Pinpoint the cell where the given text exists, returning its [X, Y] midpoint coordinate. 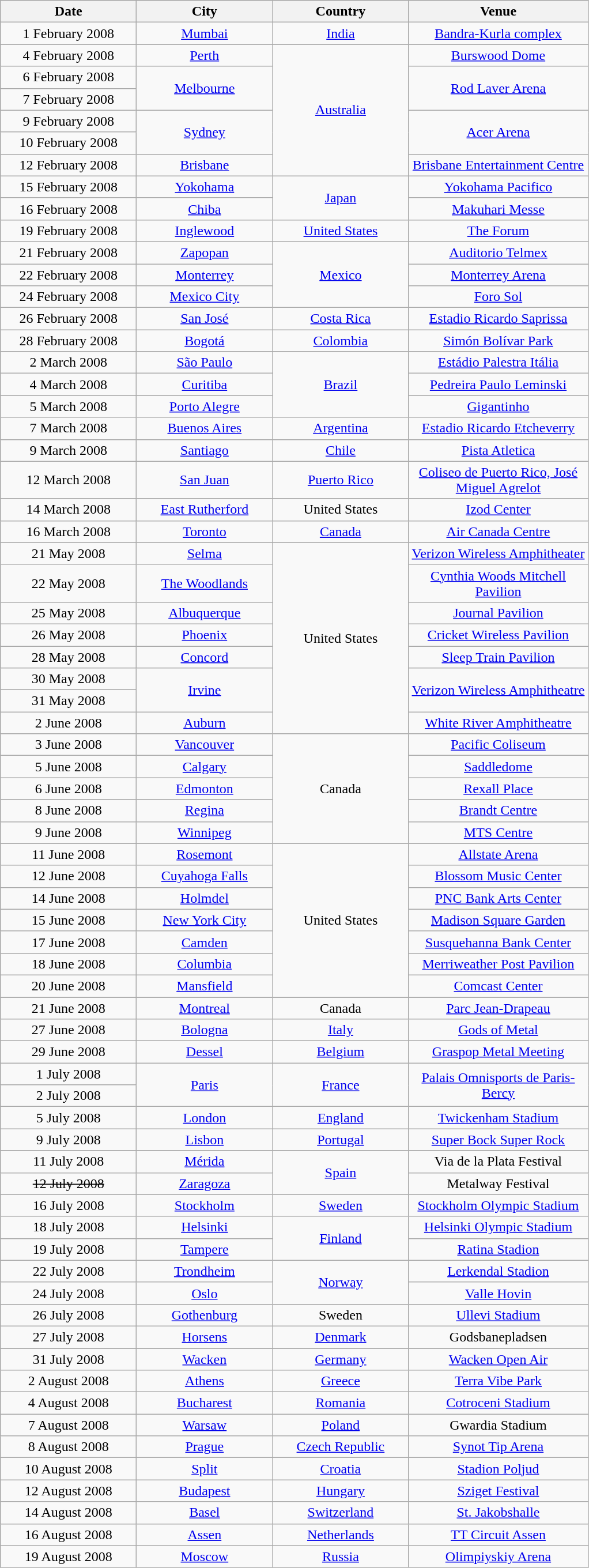
22 July 2008 [69, 1271]
Italy [341, 1030]
Godsbanepladsen [498, 1337]
8 June 2008 [69, 811]
Brandt Centre [498, 811]
27 June 2008 [69, 1030]
7 February 2008 [69, 99]
City [205, 12]
26 February 2008 [69, 319]
5 March 2008 [69, 406]
Wacken [205, 1359]
Pedreira Paulo Leminski [498, 385]
Phoenix [205, 635]
Terra Vibe Park [498, 1381]
Graspop Metal Meeting [498, 1052]
9 June 2008 [69, 832]
5 July 2008 [69, 1118]
Denmark [341, 1337]
Irvine [205, 690]
Gothenburg [205, 1315]
19 July 2008 [69, 1249]
4 August 2008 [69, 1403]
10 February 2008 [69, 143]
Metalway Festival [498, 1183]
Cynthia Woods Mitchell Pavilion [498, 583]
11 July 2008 [69, 1162]
Hungary [341, 1491]
Gods of Metal [498, 1030]
Melbourne [205, 88]
16 February 2008 [69, 209]
1 July 2008 [69, 1074]
Mexico City [205, 297]
Twickenham Stadium [498, 1118]
Pacific Coliseum [498, 745]
Sydney [205, 132]
Zapopan [205, 252]
East Rutherford [205, 510]
Helsinki [205, 1227]
London [205, 1118]
Holmdel [205, 898]
Yokohama Pacifico [498, 187]
Synot Tip Arena [498, 1447]
Assen [205, 1535]
Venue [498, 12]
21 February 2008 [69, 252]
Prague [205, 1447]
5 June 2008 [69, 767]
Porto Alegre [205, 406]
Blossom Music Center [498, 876]
Chiba [205, 209]
Helsinki Olympic Stadium [498, 1227]
Edmonton [205, 789]
11 June 2008 [69, 854]
France [341, 1085]
PNC Bank Arts Center [498, 898]
22 May 2008 [69, 583]
Mexico [341, 274]
19 August 2008 [69, 1556]
Perth [205, 55]
Rosemont [205, 854]
Argentina [341, 428]
Monterrey Arena [498, 275]
12 June 2008 [69, 876]
7 August 2008 [69, 1425]
Stockholm [205, 1205]
Zaragoza [205, 1183]
Buenos Aires [205, 428]
Simón Bolívar Park [498, 341]
Switzerland [341, 1513]
Greece [341, 1381]
Allstate Arena [498, 854]
Toronto [205, 532]
Ratina Stadion [498, 1249]
Super Bock Super Rock [498, 1140]
Inglewood [205, 231]
Valle Hovin [498, 1293]
Palais Omnisports de Paris-Bercy [498, 1085]
Finland [341, 1238]
Winnipeg [205, 832]
Dessel [205, 1052]
Estadio Ricardo Etcheverry [498, 428]
Chile [341, 450]
Santiago [205, 450]
31 July 2008 [69, 1359]
Spain [341, 1173]
15 February 2008 [69, 187]
Romania [341, 1403]
Cricket Wireless Pavilion [498, 635]
Bogotá [205, 341]
San Juan [205, 480]
Verizon Wireless Amphitheater [498, 553]
Poland [341, 1425]
Merriweather Post Pavilion [498, 964]
24 July 2008 [69, 1293]
Sleep Train Pavilion [498, 657]
Air Canada Centre [498, 532]
St. Jakobshalle [498, 1513]
12 February 2008 [69, 165]
Moscow [205, 1556]
Bologna [205, 1030]
Horsens [205, 1337]
1 February 2008 [69, 33]
Monterrey [205, 275]
26 July 2008 [69, 1315]
6 June 2008 [69, 789]
Gigantinho [498, 406]
Czech Republic [341, 1447]
Parc Jean-Drapeau [498, 1008]
2 July 2008 [69, 1096]
Country [341, 12]
Australia [341, 110]
7 March 2008 [69, 428]
Bandra-Kurla complex [498, 33]
Brazil [341, 385]
4 February 2008 [69, 55]
16 March 2008 [69, 532]
Athens [205, 1381]
Concord [205, 657]
Susquehanna Bank Center [498, 942]
Acer Arena [498, 132]
19 February 2008 [69, 231]
Olimpiyskiy Arena [498, 1556]
Calgary [205, 767]
15 June 2008 [69, 920]
Tampere [205, 1249]
Estadio Ricardo Saprissa [498, 319]
25 May 2008 [69, 613]
Japan [341, 198]
Basel [205, 1513]
Croatia [341, 1469]
Trondheim [205, 1271]
14 June 2008 [69, 898]
Stadion Poljud [498, 1469]
12 July 2008 [69, 1183]
21 June 2008 [69, 1008]
Mumbai [205, 33]
Netherlands [341, 1535]
28 May 2008 [69, 657]
Portugal [341, 1140]
The Woodlands [205, 583]
26 May 2008 [69, 635]
9 February 2008 [69, 121]
18 June 2008 [69, 964]
14 March 2008 [69, 510]
Izod Center [498, 510]
16 July 2008 [69, 1205]
Foro Sol [498, 297]
Verizon Wireless Amphitheatre [498, 690]
8 August 2008 [69, 1447]
Paris [205, 1085]
2 August 2008 [69, 1381]
Bucharest [205, 1403]
New York City [205, 920]
31 May 2008 [69, 701]
Albuquerque [205, 613]
England [341, 1118]
Rexall Place [498, 789]
17 June 2008 [69, 942]
India [341, 33]
Makuhari Messe [498, 209]
Warsaw [205, 1425]
Brisbane [205, 165]
Gwardia Stadium [498, 1425]
Coliseo de Puerto Rico, José Miguel Agrelot [498, 480]
Selma [205, 553]
Ullevi Stadium [498, 1315]
Split [205, 1469]
Camden [205, 942]
Belgium [341, 1052]
Lisbon [205, 1140]
2 March 2008 [69, 363]
White River Amphitheatre [498, 723]
Yokohama [205, 187]
Saddledome [498, 767]
Comcast Center [498, 986]
São Paulo [205, 363]
Budapest [205, 1491]
Burswood Dome [498, 55]
27 July 2008 [69, 1337]
12 August 2008 [69, 1491]
Mérida [205, 1162]
12 March 2008 [69, 480]
29 June 2008 [69, 1052]
Auditorio Telmex [498, 252]
Puerto Rico [341, 480]
Brisbane Entertainment Centre [498, 165]
22 February 2008 [69, 275]
San José [205, 319]
2 June 2008 [69, 723]
TT Circuit Assen [498, 1535]
Sziget Festival [498, 1491]
Oslo [205, 1293]
Journal Pavilion [498, 613]
Regina [205, 811]
10 August 2008 [69, 1469]
Vancouver [205, 745]
9 July 2008 [69, 1140]
Cuyahoga Falls [205, 876]
Estádio Palestra Itália [498, 363]
Germany [341, 1359]
3 June 2008 [69, 745]
Pista Atletica [498, 450]
16 August 2008 [69, 1535]
Wacken Open Air [498, 1359]
14 August 2008 [69, 1513]
21 May 2008 [69, 553]
Stockholm Olympic Stadium [498, 1205]
Cotroceni Stadium [498, 1403]
6 February 2008 [69, 77]
24 February 2008 [69, 297]
Montreal [205, 1008]
Colombia [341, 341]
18 July 2008 [69, 1227]
Auburn [205, 723]
9 March 2008 [69, 450]
Date [69, 12]
4 March 2008 [69, 385]
Mansfield [205, 986]
Madison Square Garden [498, 920]
30 May 2008 [69, 679]
Rod Laver Arena [498, 88]
Costa Rica [341, 319]
Columbia [205, 964]
20 June 2008 [69, 986]
Via de la Plata Festival [498, 1162]
Curitiba [205, 385]
Russia [341, 1556]
The Forum [498, 231]
28 February 2008 [69, 341]
Lerkendal Stadion [498, 1271]
MTS Centre [498, 832]
Norway [341, 1282]
